Return [x, y] of the center of cell containing provided text 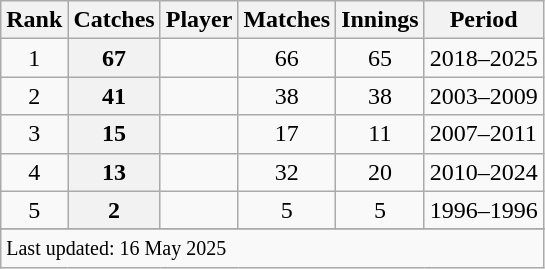
66 [287, 58]
2018–2025 [484, 58]
11 [380, 134]
41 [114, 96]
Matches [287, 20]
20 [380, 172]
Last updated: 16 May 2025 [272, 248]
13 [114, 172]
15 [114, 134]
3 [34, 134]
67 [114, 58]
Rank [34, 20]
Player [199, 20]
1996–1996 [484, 210]
2007–2011 [484, 134]
2010–2024 [484, 172]
Innings [380, 20]
4 [34, 172]
2003–2009 [484, 96]
Period [484, 20]
Catches [114, 20]
65 [380, 58]
32 [287, 172]
1 [34, 58]
17 [287, 134]
